Find where the given text appears and provide that cell's center as [x, y] coordinate. 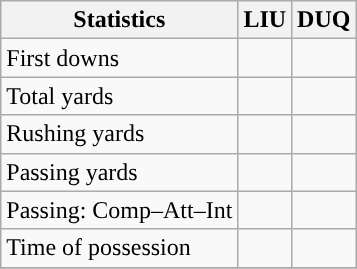
First downs [120, 58]
Passing yards [120, 172]
Passing: Comp–Att–Int [120, 210]
Statistics [120, 20]
LIU [265, 20]
Total yards [120, 96]
DUQ [324, 20]
Rushing yards [120, 134]
Time of possession [120, 248]
